Determine the (X, Y) coordinate at the center of the cell enclosing the given text.  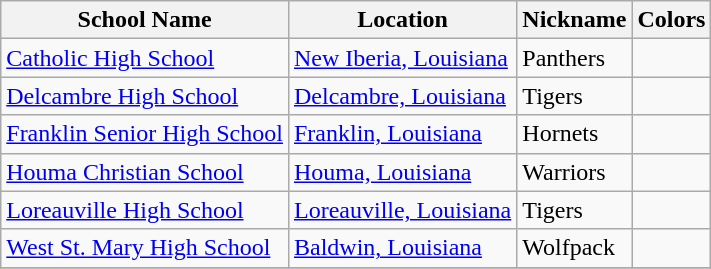
Nickname (574, 20)
Baldwin, Louisiana (402, 248)
Delcambre, Louisiana (402, 96)
Colors (672, 20)
Houma, Louisiana (402, 172)
West St. Mary High School (145, 248)
Location (402, 20)
Houma Christian School (145, 172)
Loreauville High School (145, 210)
Wolfpack (574, 248)
Delcambre High School (145, 96)
Warriors (574, 172)
New Iberia, Louisiana (402, 58)
Franklin Senior High School (145, 134)
Loreauville, Louisiana (402, 210)
Franklin, Louisiana (402, 134)
Catholic High School (145, 58)
School Name (145, 20)
Panthers (574, 58)
Hornets (574, 134)
